From the cell containing the given text, extract its center point as (x, y) coordinate. 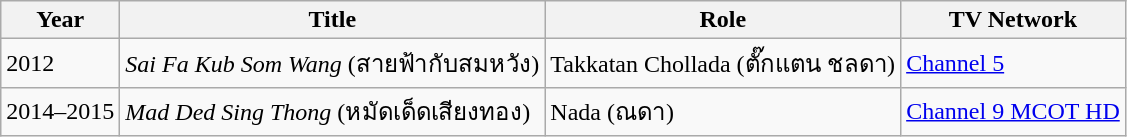
Title (332, 20)
2014–2015 (60, 112)
Sai Fa Kub Som Wang (สายฟ้ากับสมหวัง) (332, 64)
Channel 9 MCOT HD (1014, 112)
Role (723, 20)
Year (60, 20)
Mad Ded Sing Thong (หมัดเด็ดเสียงทอง) (332, 112)
Takkatan Chollada (ตั๊กแตน ชลดา) (723, 64)
2012 (60, 64)
Nada (ณดา) (723, 112)
Channel 5 (1014, 64)
TV Network (1014, 20)
